Provide the (x, y) coordinate of the cell's center where the given text is located.  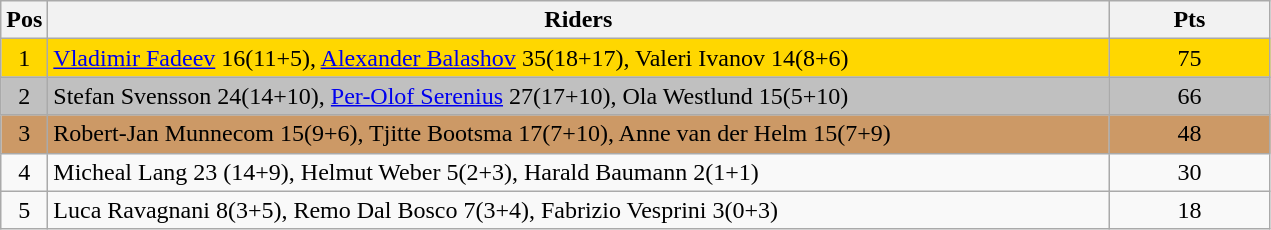
18 (1190, 210)
4 (24, 172)
Pos (24, 20)
Riders (578, 20)
Vladimir Fadeev 16(11+5), Alexander Balashov 35(18+17), Valeri Ivanov 14(8+6) (578, 58)
Pts (1190, 20)
5 (24, 210)
30 (1190, 172)
Luca Ravagnani 8(3+5), Remo Dal Bosco 7(3+4), Fabrizio Vesprini 3(0+3) (578, 210)
Robert-Jan Munnecom 15(9+6), Tjitte Bootsma 17(7+10), Anne van der Helm 15(7+9) (578, 134)
Stefan Svensson 24(14+10), Per-Olof Serenius 27(17+10), Ola Westlund 15(5+10) (578, 96)
66 (1190, 96)
Micheal Lang 23 (14+9), Helmut Weber 5(2+3), Harald Baumann 2(1+1) (578, 172)
75 (1190, 58)
48 (1190, 134)
1 (24, 58)
3 (24, 134)
2 (24, 96)
